Pinpoint the cell where the given text exists, returning its (X, Y) midpoint coordinate. 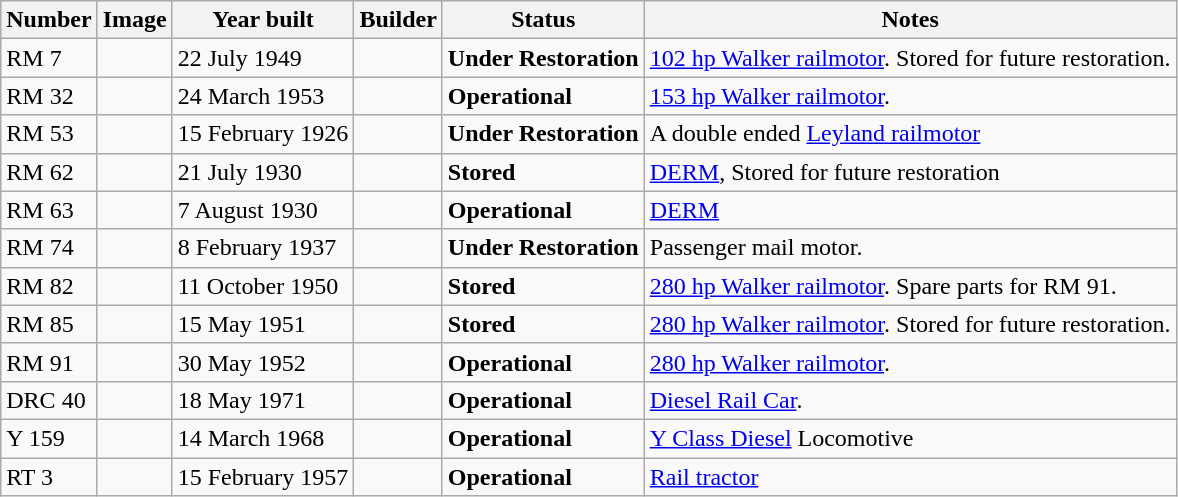
Status (543, 20)
280 hp Walker railmotor. Stored for future restoration. (910, 324)
280 hp Walker railmotor. (910, 362)
Diesel Rail Car. (910, 400)
Y Class Diesel Locomotive (910, 438)
15 February 1957 (263, 477)
8 February 1937 (263, 248)
24 March 1953 (263, 96)
DRC 40 (49, 400)
RM 63 (49, 210)
RM 7 (49, 58)
Number (49, 20)
RT 3 (49, 477)
14 March 1968 (263, 438)
RM 53 (49, 134)
Y 159 (49, 438)
102 hp Walker railmotor. Stored for future restoration. (910, 58)
11 October 1950 (263, 286)
RM 74 (49, 248)
Passenger mail motor. (910, 248)
Image (134, 20)
153 hp Walker railmotor. (910, 96)
DERM (910, 210)
Builder (398, 20)
18 May 1971 (263, 400)
7 August 1930 (263, 210)
RM 91 (49, 362)
15 February 1926 (263, 134)
280 hp Walker railmotor. Spare parts for RM 91. (910, 286)
A double ended Leyland railmotor (910, 134)
15 May 1951 (263, 324)
RM 82 (49, 286)
RM 32 (49, 96)
Rail tractor (910, 477)
Year built (263, 20)
22 July 1949 (263, 58)
RM 62 (49, 172)
Notes (910, 20)
RM 85 (49, 324)
DERM, Stored for future restoration (910, 172)
30 May 1952 (263, 362)
21 July 1930 (263, 172)
